Locate the cell with the specified text and output its (x, y) center coordinate. 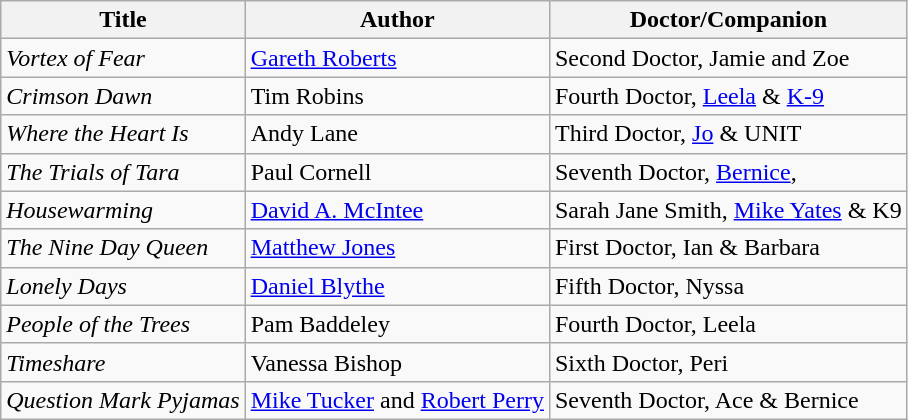
Fifth Doctor, Nyssa (728, 286)
Vortex of Fear (123, 58)
David A. McIntee (397, 210)
The Nine Day Queen (123, 248)
Mike Tucker and Robert Perry (397, 400)
The Trials of Tara (123, 172)
Vanessa Bishop (397, 362)
Seventh Doctor, Bernice, (728, 172)
Gareth Roberts (397, 58)
Housewarming (123, 210)
Paul Cornell (397, 172)
Fourth Doctor, Leela (728, 324)
Daniel Blythe (397, 286)
Where the Heart Is (123, 134)
Third Doctor, Jo & UNIT (728, 134)
People of the Trees (123, 324)
First Doctor, Ian & Barbara (728, 248)
Author (397, 20)
Doctor/Companion (728, 20)
Lonely Days (123, 286)
Crimson Dawn (123, 96)
Andy Lane (397, 134)
Matthew Jones (397, 248)
Timeshare (123, 362)
Sixth Doctor, Peri (728, 362)
Fourth Doctor, Leela & K-9 (728, 96)
Title (123, 20)
Tim Robins (397, 96)
Pam Baddeley (397, 324)
Sarah Jane Smith, Mike Yates & K9 (728, 210)
Seventh Doctor, Ace & Bernice (728, 400)
Question Mark Pyjamas (123, 400)
Second Doctor, Jamie and Zoe (728, 58)
